Identify which cell holds the provided text, then report its [X, Y] central coordinate. 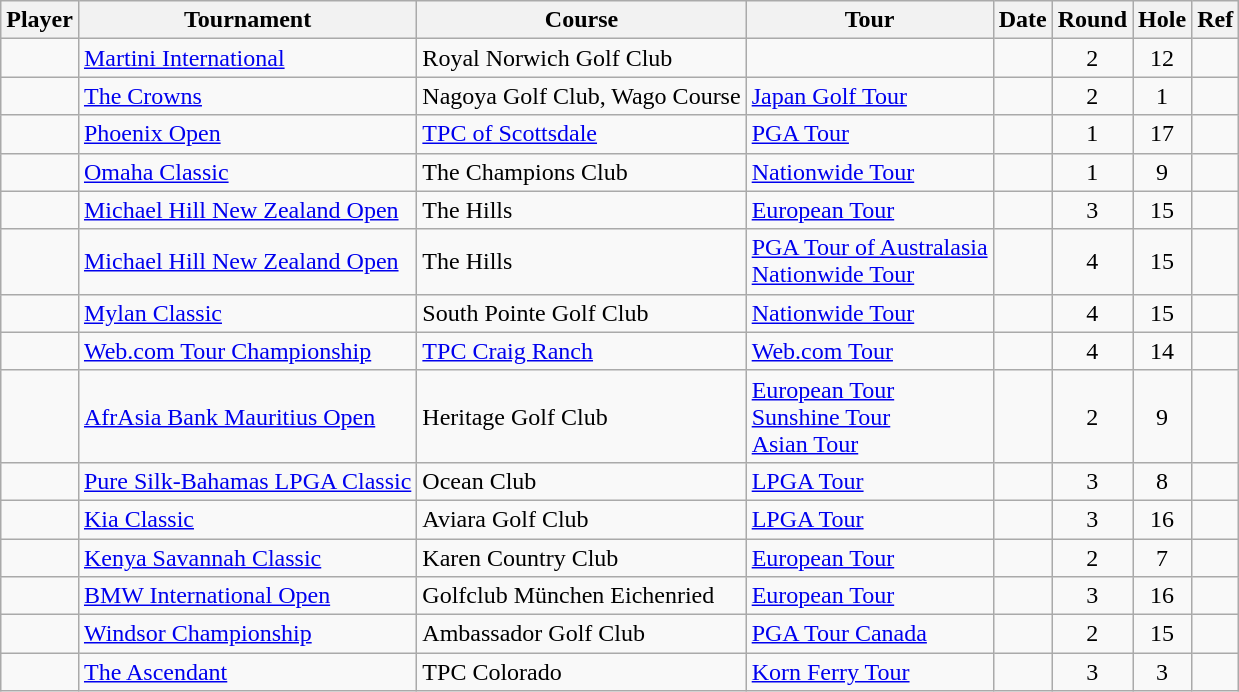
Heritage Golf Club [582, 416]
PGA Tour of AustralasiaNationwide Tour [870, 262]
7 [1162, 557]
TPC Craig Ranch [582, 351]
Ocean Club [582, 481]
Golfclub München Eichenried [582, 596]
Japan Golf Tour [870, 96]
TPC of Scottsdale [582, 134]
Date [1022, 20]
Hole [1162, 20]
Pure Silk-Bahamas LPGA Classic [247, 481]
Omaha Classic [247, 172]
European TourSunshine TourAsian Tour [870, 416]
Korn Ferry Tour [870, 672]
Ref [1216, 20]
PGA Tour Canada [870, 634]
Nagoya Golf Club, Wago Course [582, 96]
Kia Classic [247, 519]
The Champions Club [582, 172]
Tour [870, 20]
Aviara Golf Club [582, 519]
South Pointe Golf Club [582, 313]
Web.com Tour [870, 351]
The Ascendant [247, 672]
Phoenix Open [247, 134]
12 [1162, 58]
Course [582, 20]
The Crowns [247, 96]
AfrAsia Bank Mauritius Open [247, 416]
Ambassador Golf Club [582, 634]
TPC Colorado [582, 672]
PGA Tour [870, 134]
Martini International [247, 58]
Round [1092, 20]
8 [1162, 481]
Player [40, 20]
Royal Norwich Golf Club [582, 58]
Mylan Classic [247, 313]
Web.com Tour Championship [247, 351]
Karen Country Club [582, 557]
Kenya Savannah Classic [247, 557]
Tournament [247, 20]
Windsor Championship [247, 634]
14 [1162, 351]
BMW International Open [247, 596]
17 [1162, 134]
